Identify which cell holds the provided text, then report its [X, Y] central coordinate. 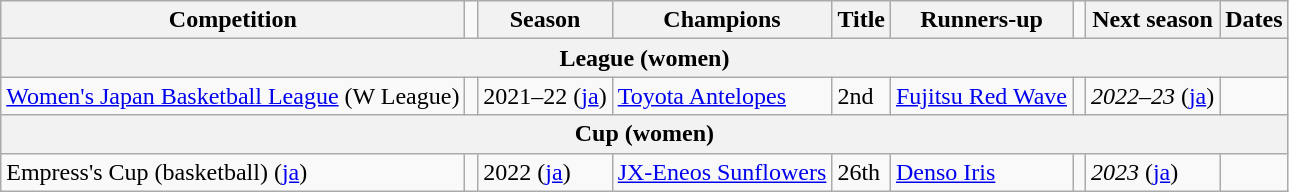
Dates [1254, 20]
Champions [722, 20]
Empress's Cup (basketball) (ja) [233, 172]
JX-Eneos Sunflowers [722, 172]
Fujitsu Red Wave [981, 96]
2023 (ja) [1152, 172]
2nd [862, 96]
Cup (women) [644, 134]
Title [862, 20]
26th [862, 172]
Competition [233, 20]
2022–23 (ja) [1152, 96]
Season [545, 20]
Toyota Antelopes [722, 96]
League (women) [644, 58]
2022 (ja) [545, 172]
Next season [1152, 20]
2021–22 (ja) [545, 96]
Women's Japan Basketball League (W League) [233, 96]
Runners-up [981, 20]
Denso Iris [981, 172]
